Search for the cell housing the specified text and yield its [X, Y] center coordinate. 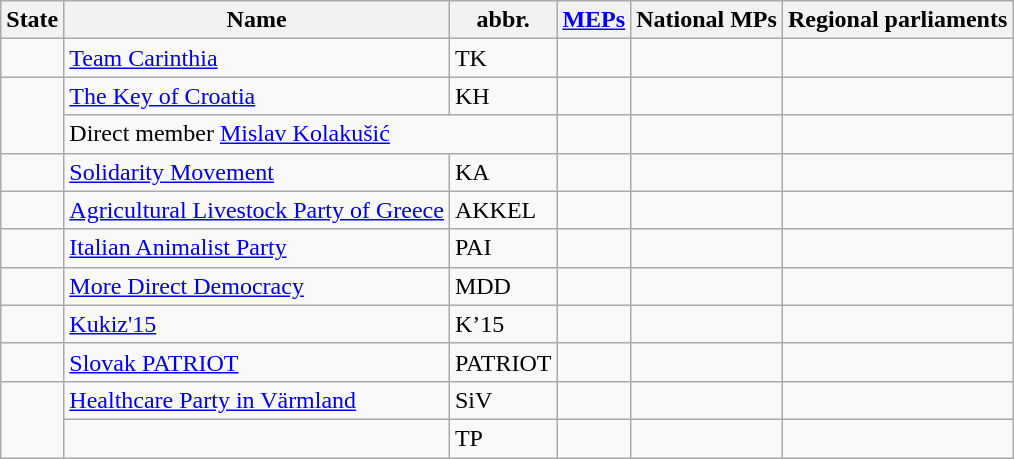
SiV [503, 400]
Agricultural Livestock Party of Greece [257, 210]
PATRIOT [503, 362]
Italian Animalist Party [257, 248]
MEPs [594, 20]
Name [257, 20]
TP [503, 438]
Team Carinthia [257, 58]
abbr. [503, 20]
TK [503, 58]
Solidarity Movement [257, 172]
The Key of Croatia [257, 96]
Kukiz'15 [257, 324]
State [32, 20]
K’15 [503, 324]
Direct member Mislav Kolakušić [310, 134]
More Direct Democracy [257, 286]
Regional parliaments [897, 20]
MDD [503, 286]
KH [503, 96]
PAI [503, 248]
National MPs [707, 20]
Healthcare Party in Värmland [257, 400]
Slovak PATRIOT [257, 362]
KA [503, 172]
AKKEL [503, 210]
